Detect which cell encompasses the target text, then output its (X, Y) center coordinate. 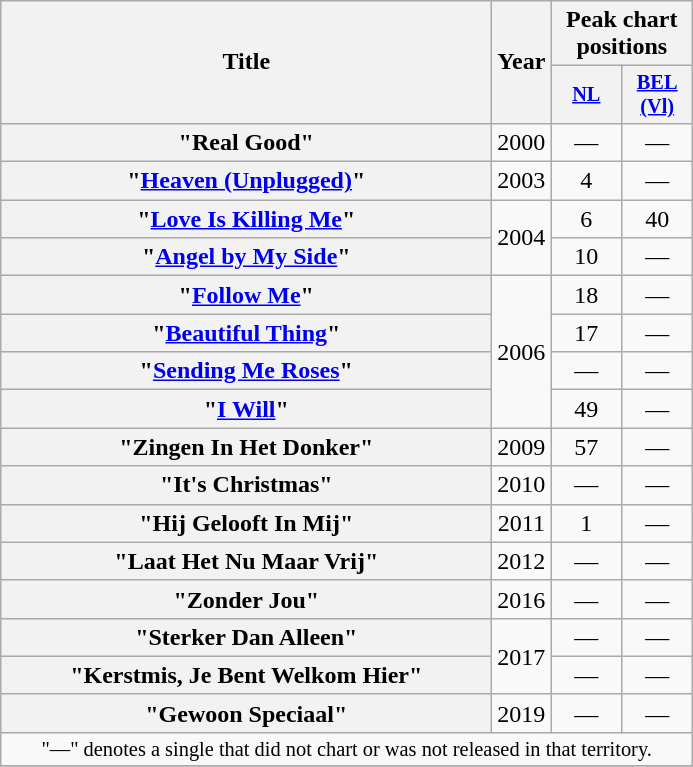
2009 (522, 447)
17 (586, 333)
"Sending Me Roses" (246, 371)
2017 (522, 656)
"Love Is Killing Me" (246, 219)
10 (586, 257)
2016 (522, 599)
"Kerstmis, Je Bent Welkom Hier" (246, 675)
2012 (522, 561)
"Hij Gelooft In Mij" (246, 523)
"Zonder Jou" (246, 599)
2019 (522, 713)
6 (586, 219)
2006 (522, 352)
2004 (522, 238)
2011 (522, 523)
"Zingen In Het Donker" (246, 447)
"Angel by My Side" (246, 257)
"Laat Het Nu Maar Vrij" (246, 561)
2010 (522, 485)
1 (586, 523)
NL (586, 95)
49 (586, 409)
"Sterker Dan Alleen" (246, 637)
"Follow Me" (246, 295)
"Beautiful Thing" (246, 333)
2003 (522, 181)
"Heaven (Unplugged)" (246, 181)
"Real Good" (246, 142)
Peak chart positions (622, 34)
18 (586, 295)
Year (522, 62)
"I Will" (246, 409)
40 (658, 219)
BEL(Vl) (658, 95)
57 (586, 447)
2000 (522, 142)
"Gewoon Speciaal" (246, 713)
Title (246, 62)
4 (586, 181)
"It's Christmas" (246, 485)
"—" denotes a single that did not chart or was not released in that territory. (347, 749)
